Pinpoint the cell where the given text exists, returning its (X, Y) midpoint coordinate. 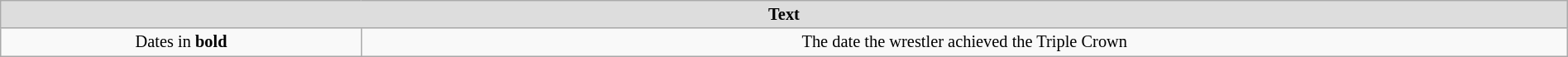
Dates in bold (181, 42)
The date the wrestler achieved the Triple Crown (964, 42)
Text (784, 14)
